For the text-containing cell, return its midpoint in [x, y] coordinate format. 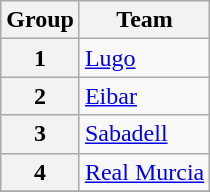
4 [40, 172]
Team [144, 20]
Real Murcia [144, 172]
Lugo [144, 58]
3 [40, 134]
Eibar [144, 96]
2 [40, 96]
Sabadell [144, 134]
Group [40, 20]
1 [40, 58]
